Identify which cell holds the provided text, then report its (x, y) central coordinate. 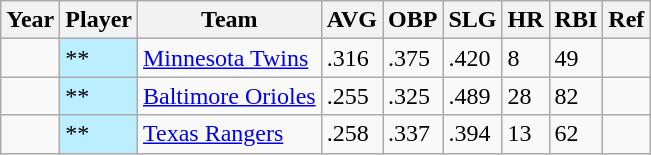
AVG (352, 20)
49 (576, 58)
13 (526, 134)
62 (576, 134)
.337 (412, 134)
.420 (472, 58)
.255 (352, 96)
Player (99, 20)
RBI (576, 20)
28 (526, 96)
Texas Rangers (229, 134)
.316 (352, 58)
Year (30, 20)
82 (576, 96)
HR (526, 20)
SLG (472, 20)
.258 (352, 134)
Team (229, 20)
8 (526, 58)
Ref (626, 20)
.489 (472, 96)
Minnesota Twins (229, 58)
Baltimore Orioles (229, 96)
OBP (412, 20)
.325 (412, 96)
.394 (472, 134)
.375 (412, 58)
